Find where the given text appears and provide that cell's center as (X, Y) coordinate. 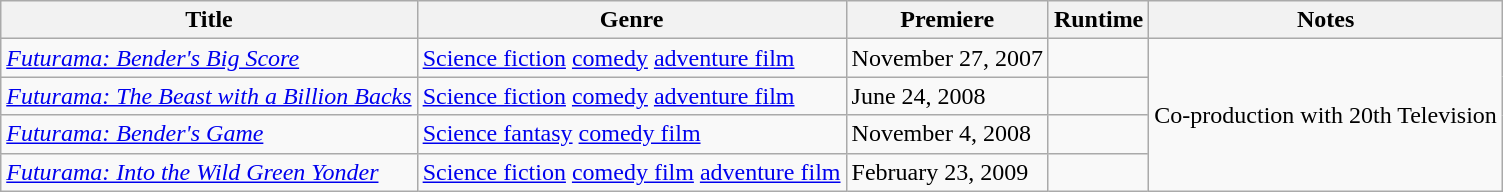
Runtime (1098, 20)
Science fiction comedy film adventure film (632, 172)
November 4, 2008 (947, 134)
Notes (1326, 20)
Title (209, 20)
Science fantasy comedy film (632, 134)
Premiere (947, 20)
February 23, 2009 (947, 172)
November 27, 2007 (947, 58)
June 24, 2008 (947, 96)
Futurama: Bender's Game (209, 134)
Futurama: Into the Wild Green Yonder (209, 172)
Futurama: The Beast with a Billion Backs (209, 96)
Genre (632, 20)
Co-production with 20th Television (1326, 115)
Futurama: Bender's Big Score (209, 58)
